Extract the (x, y) coordinate from the center of the cell holding the provided text.  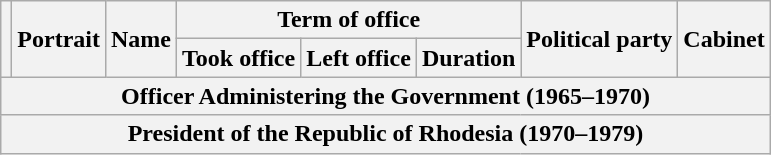
Portrait (59, 39)
Duration (468, 58)
Cabinet (724, 39)
Left office (359, 58)
Name (140, 39)
Term of office (349, 20)
Political party (600, 39)
Took office (239, 58)
Officer Administering the Government (1965–1970) (386, 96)
President of the Republic of Rhodesia (1970–1979) (386, 134)
